Extract the (x, y) coordinate from the center of the cell holding the provided text.  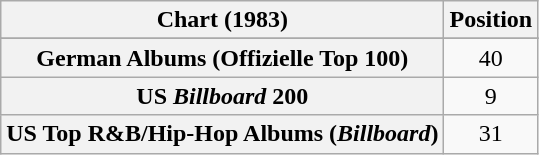
Chart (1983) (222, 20)
Position (491, 20)
German Albums (Offizielle Top 100) (222, 58)
9 (491, 96)
31 (491, 134)
40 (491, 58)
US Top R&B/Hip-Hop Albums (Billboard) (222, 134)
US Billboard 200 (222, 96)
